Scan for the cell matching the given text and deliver its (X, Y) coordinate at center. 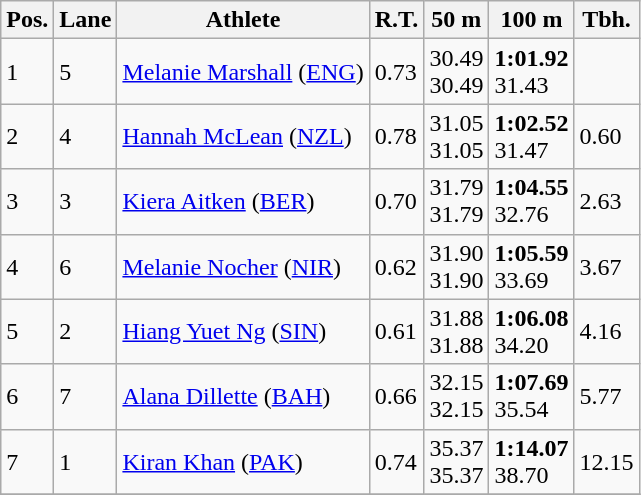
Hannah McLean (NZL) (243, 136)
Alana Dillette (BAH) (243, 396)
0.73 (396, 72)
0.70 (396, 202)
1:07.6935.54 (532, 396)
Lane (86, 20)
0.74 (396, 462)
Athlete (243, 20)
2.63 (606, 202)
3.67 (606, 266)
31.8831.88 (456, 332)
1:04.5532.76 (532, 202)
1:01.9231.43 (532, 72)
Kiera Aitken (BER) (243, 202)
Kiran Khan (PAK) (243, 462)
50 m (456, 20)
1:06.0834.20 (532, 332)
R.T. (396, 20)
31.7931.79 (456, 202)
100 m (532, 20)
Pos. (28, 20)
0.66 (396, 396)
31.9031.90 (456, 266)
35.3735.37 (456, 462)
1:02.5231.47 (532, 136)
30.4930.49 (456, 72)
Melanie Nocher (NIR) (243, 266)
4.16 (606, 332)
1:05.5933.69 (532, 266)
0.60 (606, 136)
1:14.0738.70 (532, 462)
0.78 (396, 136)
Hiang Yuet Ng (SIN) (243, 332)
0.62 (396, 266)
5.77 (606, 396)
32.1532.15 (456, 396)
Tbh. (606, 20)
12.15 (606, 462)
0.61 (396, 332)
Melanie Marshall (ENG) (243, 72)
31.0531.05 (456, 136)
